Pinpoint the cell where the given text exists, returning its [x, y] midpoint coordinate. 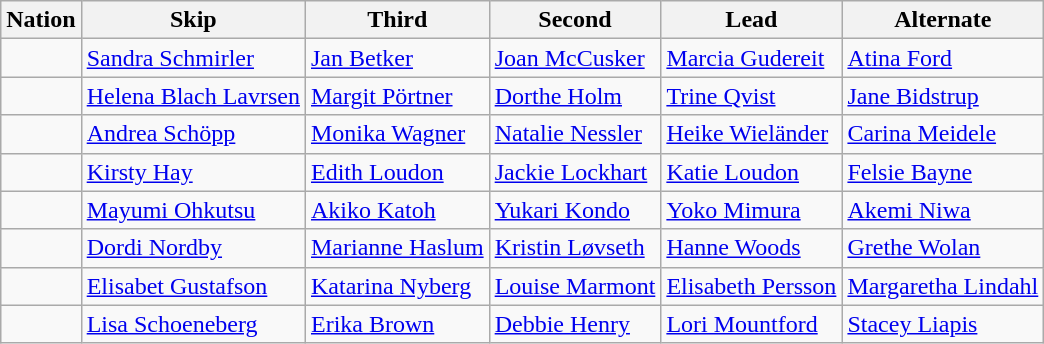
Margaretha Lindahl [943, 286]
Third [397, 20]
Jane Bidstrup [943, 96]
Marianne Haslum [397, 248]
Atina Ford [943, 58]
Mayumi Ohkutsu [193, 210]
Skip [193, 20]
Akemi Niwa [943, 210]
Lisa Schoeneberg [193, 324]
Natalie Nessler [575, 134]
Yoko Mimura [752, 210]
Stacey Liapis [943, 324]
Alternate [943, 20]
Marcia Gudereit [752, 58]
Joan McCusker [575, 58]
Lead [752, 20]
Felsie Bayne [943, 172]
Dordi Nordby [193, 248]
Nation [41, 20]
Elisabeth Persson [752, 286]
Andrea Schöpp [193, 134]
Trine Qvist [752, 96]
Second [575, 20]
Sandra Schmirler [193, 58]
Carina Meidele [943, 134]
Dorthe Holm [575, 96]
Katarina Nyberg [397, 286]
Yukari Kondo [575, 210]
Monika Wagner [397, 134]
Helena Blach Lavrsen [193, 96]
Elisabet Gustafson [193, 286]
Jackie Lockhart [575, 172]
Lori Mountford [752, 324]
Louise Marmont [575, 286]
Akiko Katoh [397, 210]
Erika Brown [397, 324]
Grethe Wolan [943, 248]
Kristin Løvseth [575, 248]
Debbie Henry [575, 324]
Katie Loudon [752, 172]
Kirsty Hay [193, 172]
Heike Wieländer [752, 134]
Hanne Woods [752, 248]
Edith Loudon [397, 172]
Margit Pörtner [397, 96]
Jan Betker [397, 58]
